Find where the given text appears and provide that cell's center as [x, y] coordinate. 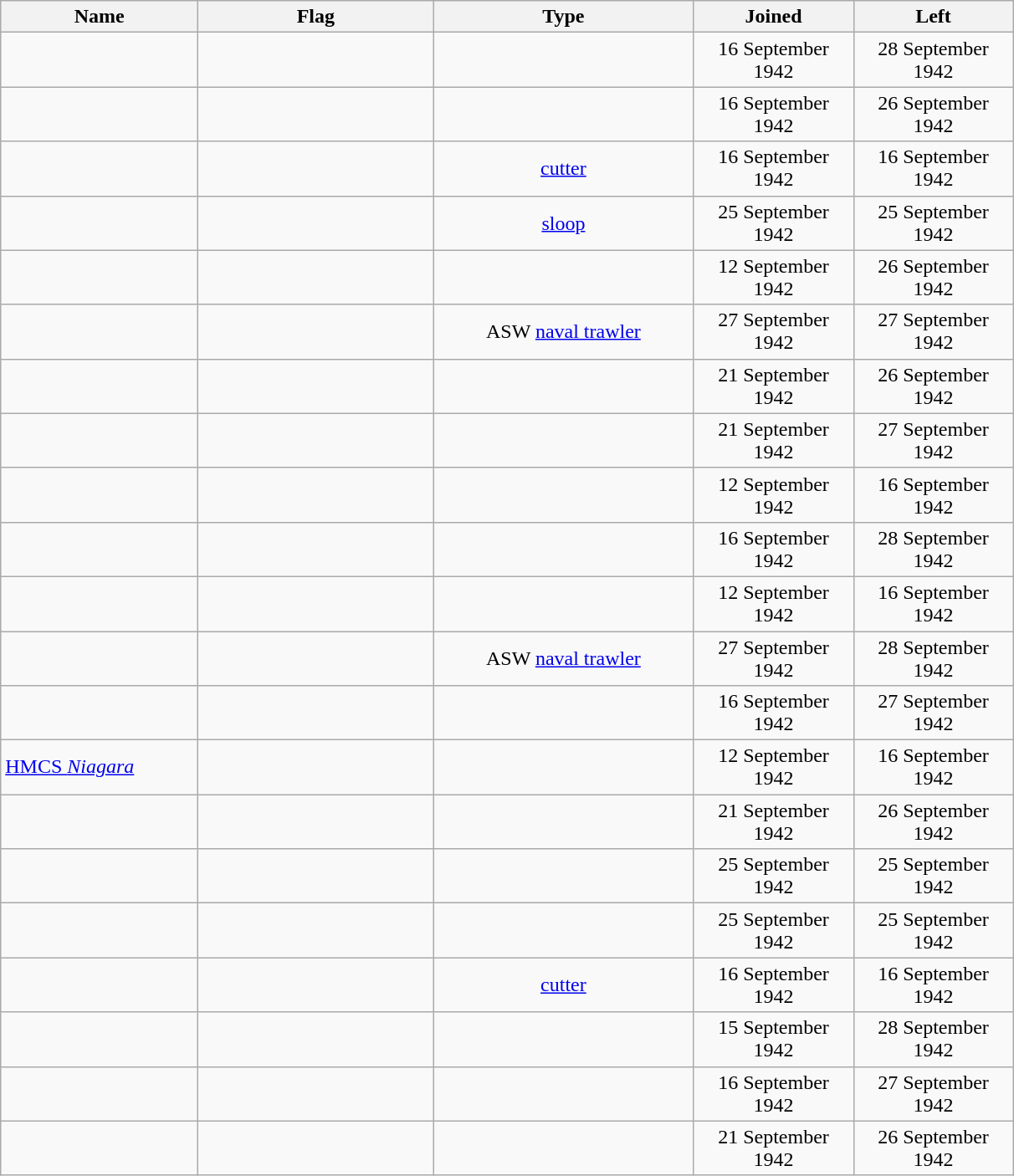
Left [934, 17]
Joined [773, 17]
Name [100, 17]
Flag [316, 17]
15 September 1942 [773, 1039]
HMCS Niagara [100, 768]
sloop [564, 222]
Type [564, 17]
